Determine the (x, y) coordinate at the center of the cell enclosing the given text.  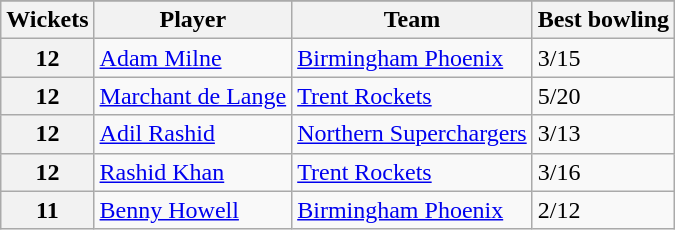
Adil Rashid (193, 134)
Wickets (48, 20)
Marchant de Lange (193, 96)
Adam Milne (193, 58)
Northern Superchargers (412, 134)
Player (193, 20)
Benny Howell (193, 210)
Team (412, 20)
3/16 (603, 172)
3/13 (603, 134)
5/20 (603, 96)
Best bowling (603, 20)
2/12 (603, 210)
11 (48, 210)
3/15 (603, 58)
Rashid Khan (193, 172)
